From the cell containing the given text, extract its center point as (x, y) coordinate. 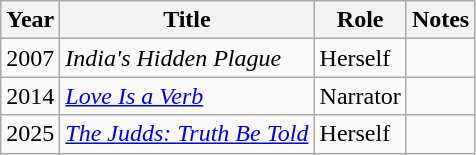
Notes (440, 20)
India's Hidden Plague (187, 58)
The Judds: Truth Be Told (187, 134)
Role (360, 20)
2025 (30, 134)
Love Is a Verb (187, 96)
Year (30, 20)
Title (187, 20)
2014 (30, 96)
2007 (30, 58)
Narrator (360, 96)
